Return the (x, y) coordinate for the center point of the cell that contains the specified text.  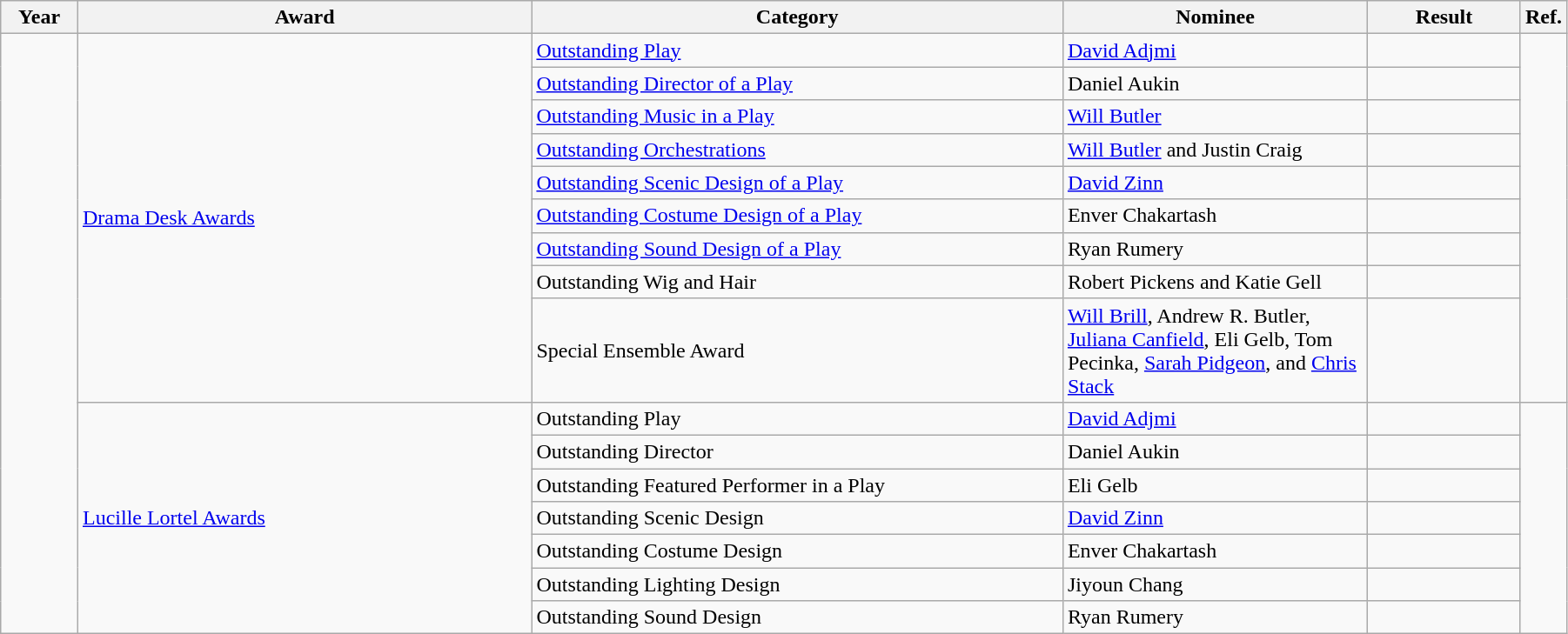
Robert Pickens and Katie Gell (1215, 282)
Year (40, 17)
Special Ensemble Award (797, 350)
Category (797, 17)
Will Butler (1215, 117)
Lucille Lortel Awards (305, 517)
Outstanding Music in a Play (797, 117)
Nominee (1215, 17)
Outstanding Featured Performer in a Play (797, 484)
Outstanding Director (797, 451)
Ref. (1544, 17)
Drama Desk Awards (305, 218)
Outstanding Orchestrations (797, 150)
Outstanding Sound Design of a Play (797, 249)
Outstanding Lighting Design (797, 584)
Jiyoun Chang (1215, 584)
Outstanding Wig and Hair (797, 282)
Result (1444, 17)
Outstanding Scenic Design of a Play (797, 183)
Outstanding Costume Design (797, 551)
Award (305, 17)
Outstanding Costume Design of a Play (797, 216)
Outstanding Scenic Design (797, 518)
Will Butler and Justin Craig (1215, 150)
Will Brill, Andrew R. Butler, Juliana Canfield, Eli Gelb, Tom Pecinka, Sarah Pidgeon, and Chris Stack (1215, 350)
Eli Gelb (1215, 484)
Outstanding Sound Design (797, 617)
Outstanding Director of a Play (797, 83)
